Identify which cell holds the provided text, then report its (x, y) central coordinate. 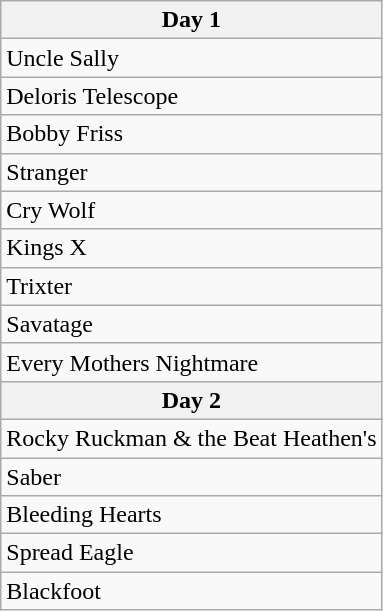
Bobby Friss (192, 134)
Saber (192, 477)
Every Mothers Nightmare (192, 362)
Kings X (192, 248)
Stranger (192, 172)
Day 2 (192, 400)
Trixter (192, 286)
Savatage (192, 324)
Spread Eagle (192, 553)
Blackfoot (192, 591)
Deloris Telescope (192, 96)
Cry Wolf (192, 210)
Day 1 (192, 20)
Uncle Sally (192, 58)
Rocky Ruckman & the Beat Heathen's (192, 438)
Bleeding Hearts (192, 515)
